Return (x, y) of the center of cell containing provided text 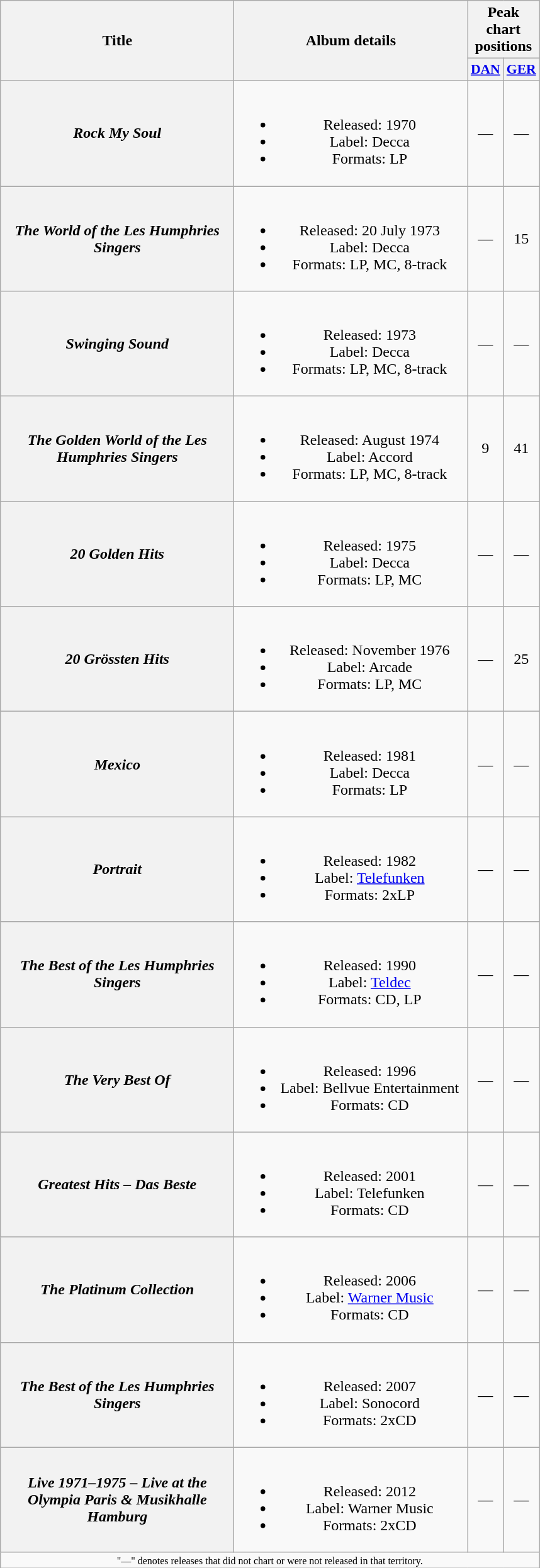
Released: November 1976Label: ArcadeFormats: LP, MC (351, 659)
The World of the Les Humphries Singers (117, 239)
Released: 20 July 1973Label: DeccaFormats: LP, MC, 8-track (351, 239)
Mexico (117, 764)
Released: 2006Label: Warner MusicFormats: CD (351, 1290)
Released: 2007Label: SonocordFormats: 2xCD (351, 1394)
15 (521, 239)
Album details (351, 41)
Released: 1981Label: DeccaFormats: LP (351, 764)
Released: 2012Label: Warner MusicFormats: 2xCD (351, 1500)
"—" denotes releases that did not chart or were not released in that territory. (270, 1560)
The Very Best Of (117, 1080)
Greatest Hits – Das Beste (117, 1184)
The Platinum Collection (117, 1290)
Released: 1973Label: DeccaFormats: LP, MC, 8-track (351, 344)
Released: 1975Label: DeccaFormats: LP, MC (351, 554)
9 (486, 449)
Rock My Soul (117, 133)
GER (521, 70)
25 (521, 659)
Released: 1996Label: Bellvue EntertainmentFormats: CD (351, 1080)
Peak chartpositions (503, 30)
Released: 1982Label: TelefunkenFormats: 2xLP (351, 870)
Title (117, 41)
41 (521, 449)
Released: 2001Label: TelefunkenFormats: CD (351, 1184)
Released: 1990Label: TeldecFormats: CD, LP (351, 974)
Swinging Sound (117, 344)
20 Grössten Hits (117, 659)
DAN (486, 70)
Portrait (117, 870)
20 Golden Hits (117, 554)
Released: 1970Label: DeccaFormats: LP (351, 133)
The Golden World of the Les Humphries Singers (117, 449)
Live 1971–1975 – Live at the Olympia Paris & Musikhalle Hamburg (117, 1500)
Released: August 1974Label: AccordFormats: LP, MC, 8-track (351, 449)
